Return [X, Y] of the center of cell containing provided text 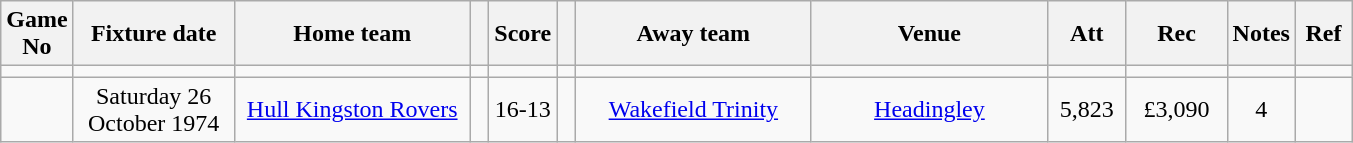
Att [1086, 34]
Headingley [929, 110]
Score [523, 34]
Away team [693, 34]
16-13 [523, 110]
Saturday 26 October 1974 [154, 110]
4 [1261, 110]
Ref [1323, 34]
£3,090 [1176, 110]
5,823 [1086, 110]
Hull Kingston Rovers [352, 110]
Notes [1261, 34]
Home team [352, 34]
Wakefield Trinity [693, 110]
Game No [37, 34]
Rec [1176, 34]
Venue [929, 34]
Fixture date [154, 34]
